For the text-containing cell, return its midpoint in (X, Y) coordinate format. 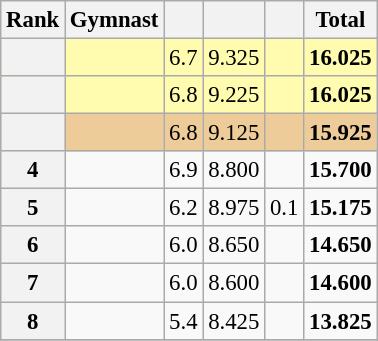
6.2 (184, 208)
8 (33, 321)
9.325 (234, 58)
6.9 (184, 170)
8.425 (234, 321)
6 (33, 245)
Rank (33, 20)
5 (33, 208)
14.600 (340, 283)
0.1 (284, 208)
8.650 (234, 245)
9.125 (234, 133)
6.7 (184, 58)
8.975 (234, 208)
8.800 (234, 170)
13.825 (340, 321)
14.650 (340, 245)
8.600 (234, 283)
7 (33, 283)
9.225 (234, 95)
5.4 (184, 321)
15.700 (340, 170)
Total (340, 20)
15.175 (340, 208)
Gymnast (114, 20)
4 (33, 170)
15.925 (340, 133)
